For the text-containing cell, return its midpoint in [X, Y] coordinate format. 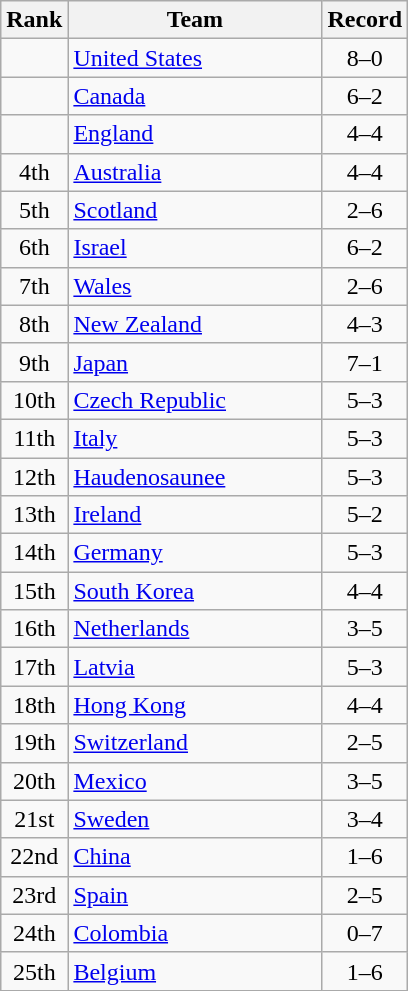
18th [34, 705]
8th [34, 324]
6th [34, 248]
Ireland [195, 515]
Mexico [195, 781]
7–1 [365, 362]
Sweden [195, 819]
25th [34, 971]
Germany [195, 553]
Australia [195, 172]
Haudenosaunee [195, 477]
Switzerland [195, 743]
17th [34, 667]
10th [34, 400]
Colombia [195, 933]
21st [34, 819]
Wales [195, 286]
South Korea [195, 591]
13th [34, 515]
20th [34, 781]
16th [34, 629]
Netherlands [195, 629]
23rd [34, 895]
7th [34, 286]
Czech Republic [195, 400]
Record [365, 20]
Latvia [195, 667]
United States [195, 58]
Spain [195, 895]
England [195, 134]
12th [34, 477]
14th [34, 553]
Belgium [195, 971]
11th [34, 438]
24th [34, 933]
3–4 [365, 819]
Rank [34, 20]
5th [34, 210]
5–2 [365, 515]
New Zealand [195, 324]
Israel [195, 248]
Scotland [195, 210]
9th [34, 362]
Japan [195, 362]
China [195, 857]
22nd [34, 857]
Italy [195, 438]
Canada [195, 96]
15th [34, 591]
8–0 [365, 58]
0–7 [365, 933]
4–3 [365, 324]
Hong Kong [195, 705]
4th [34, 172]
Team [195, 20]
19th [34, 743]
